From the cell containing the given text, extract its center point as (x, y) coordinate. 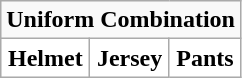
Jersey (130, 58)
Helmet (46, 58)
Uniform Combination (121, 20)
Pants (204, 58)
